Capture the cell that displays the provided text and extract its (x, y) central coordinate. 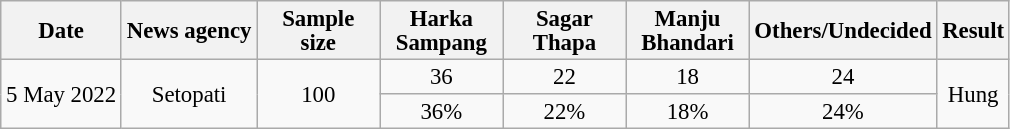
News agency (188, 30)
Hung (974, 94)
Sample size (318, 30)
36% (442, 112)
100 (318, 94)
Result (974, 30)
24% (843, 112)
24 (843, 78)
18% (688, 112)
Setopati (188, 94)
Sagar Thapa (564, 30)
Date (62, 30)
22% (564, 112)
5 May 2022 (62, 94)
18 (688, 78)
Manju Bhandari (688, 30)
Harka Sampang (442, 30)
22 (564, 78)
36 (442, 78)
Others/Undecided (843, 30)
